Output the [X, Y] coordinate of the center of the cell containing the given text.  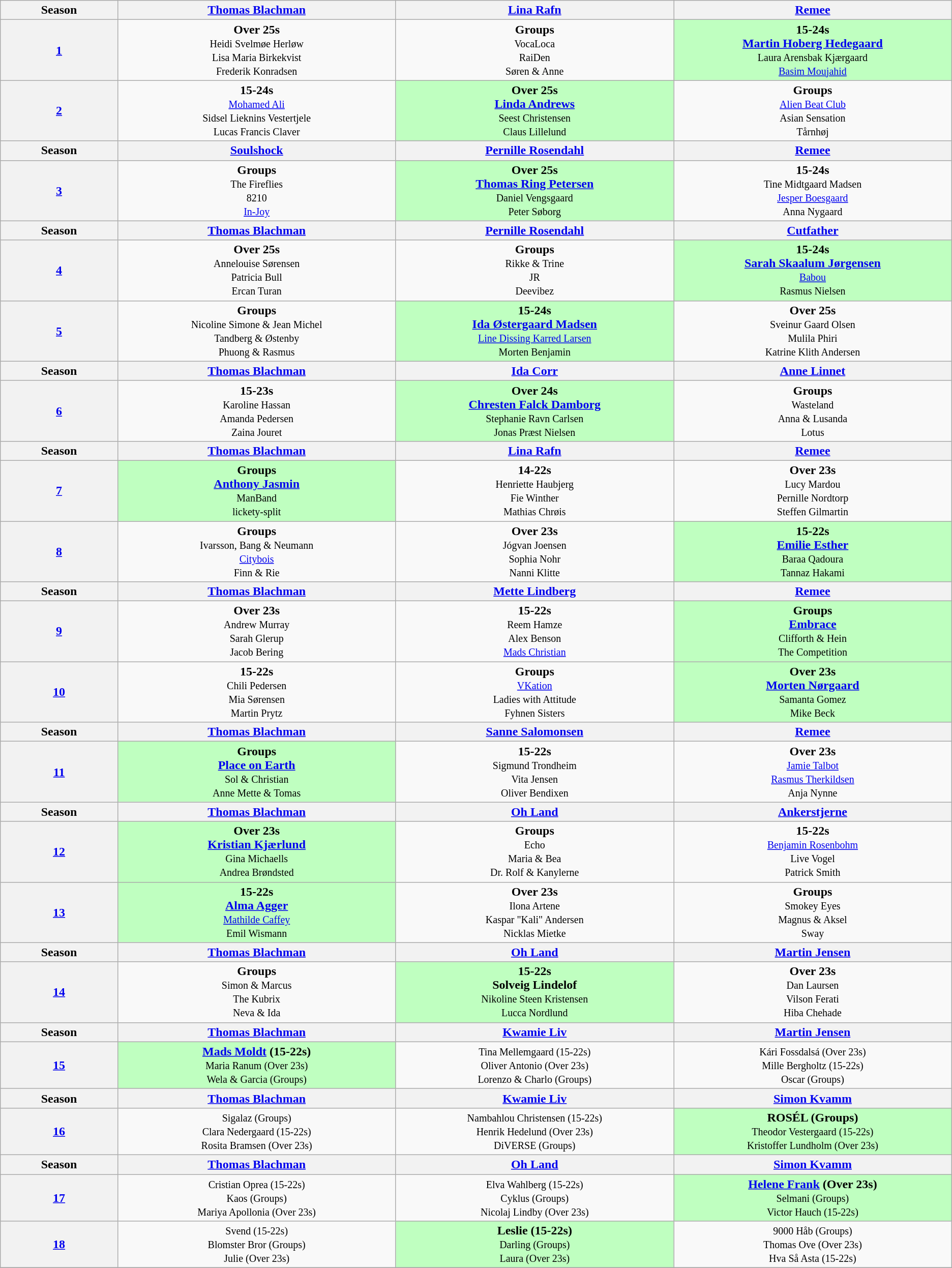
14 [59, 992]
15-23sKaroline HassanAmanda PedersenZaina Jouret [256, 411]
Sigalaz (Groups)Clara Nedergaard (15-22s)Rosita Bramsen (Over 23s) [256, 1131]
Over 25sHeidi Svelmøe HerløwLisa Maria BirkekvistFrederik Konradsen [256, 50]
14-22sHenriette HaubjergFie WintherMathias Chrøis [535, 490]
Mads Moldt (15-22s)Maria Ranum (Over 23s)Wela & Garcia (Groups) [256, 1065]
Ida Corr [535, 371]
9000 Håb (Groups)Thomas Ove (Over 23s)Hva Så Asta (15-22s) [813, 1245]
Over 23sDan LaursenVilson FeratiHiba Chehade [813, 992]
Sanne Salomonsen [535, 732]
15-24sTine Midtgaard MadsenJesper BoesgaardAnna Nygaard [813, 190]
Over 24sChresten Falck DamborgStephanie Ravn CarlsenJonas Præst Nielsen [535, 411]
GroupsEmbraceClifforth & HeinThe Competition [813, 632]
5 [59, 331]
Over 23sMorten NørgaardSamanta GomezMike Beck [813, 692]
Elva Wahlberg (15-22s)Cyklus (Groups)Nicolaj Lindby (Over 23s) [535, 1197]
Over 25s Annelouise SørensenPatricia BullErcan Turan [256, 271]
10 [59, 692]
GroupsAnthony JasminManBandlickety-split [256, 490]
Mette Lindberg [535, 592]
15 [59, 1065]
Over 23sJamie TalbotRasmus TherkildsenAnja Nynne [813, 772]
16 [59, 1131]
GroupsPlace on EarthSol & ChristianAnne Mette & Tomas [256, 772]
Nambahlou Christensen (15-22s)Henrik Hedelund (Over 23s)DiVERSE (Groups) [535, 1131]
Ankerstjerne [813, 812]
15-24sSarah Skaalum JørgensenBabouRasmus Nielsen [813, 271]
12 [59, 851]
GroupsNicoline Simone & Jean MichelTandberg & ØstenbyPhuong & Rasmus [256, 331]
15-22s Chili PedersenMia SørensenMartin Prytz [256, 692]
15-22sEmilie EstherBaraa QadouraTannaz Hakami [813, 551]
Svend (15-22s)Blomster Bror (Groups)Julie (Over 23s) [256, 1245]
Over 23sIlona ArteneKaspar "Kali" AndersenNicklas Mietke [535, 912]
GroupsEchoMaria & BeaDr. Rolf & Kanylerne [535, 851]
15-22sSigmund TrondheimVita JensenOliver Bendixen [535, 772]
GroupsAlien Beat ClubAsian SensationTårnhøj [813, 111]
15-22sAlma AggerMathilde CaffeyEmil Wismann [256, 912]
GroupsIvarsson, Bang & NeumannCityboisFinn & Rie [256, 551]
Cutfather [813, 230]
15-22sSolveig LindelofNikoline Steen KristensenLucca Nordlund [535, 992]
15-24sIda Østergaard MadsenLine Dissing Karred LarsenMorten Benjamin [535, 331]
Tina Mellemgaard (15-22s)Oliver Antonio (Over 23s)Lorenzo & Charlo (Groups) [535, 1065]
Groups The Fireflies8210In-Joy [256, 190]
2 [59, 111]
1 [59, 50]
15-22sBenjamin RosenbohmLive VogelPatrick Smith [813, 851]
Groups Rikke & TrineJRDeevibez [535, 271]
Leslie (15-22s)Darling (Groups)Laura (Over 23s) [535, 1245]
Over 25sSveinur Gaard OlsenMulila PhiriKatrine Klith Andersen [813, 331]
Anne Linnet [813, 371]
Over 23sJógvan JoensenSophia NohrNanni Klitte [535, 551]
Over 23sKristian KjærlundGina MichaellsAndrea Brøndsted [256, 851]
GroupsSimon & MarcusThe KubrixNeva & Ida [256, 992]
Kári Fossdalsá (Over 23s)Mille Bergholtz (15-22s)Oscar (Groups) [813, 1065]
8 [59, 551]
9 [59, 632]
15-24sMohamed AliSidsel Lieknins VestertjeleLucas Francis Claver [256, 111]
GroupsWastelandAnna & LusandaLotus [813, 411]
Over 23sAndrew MurraySarah GlerupJacob Bering [256, 632]
Over 25sLinda AndrewsSeest ChristensenClaus Lillelund [535, 111]
3 [59, 190]
Cristian Oprea (15-22s)Kaos (Groups)Mariya Apollonia (Over 23s) [256, 1197]
ROSÉL (Groups)Theodor Vestergaard (15-22s)Kristoffer Lundholm (Over 23s) [813, 1131]
11 [59, 772]
Soulshock [256, 151]
GroupsVocaLocaRaiDenSøren & Anne [535, 50]
GroupsSmokey EyesMagnus & AkselSway [813, 912]
4 [59, 271]
15-24sMartin Hoberg HedegaardLaura Arensbak KjærgaardBasim Moujahid [813, 50]
Over 25s Thomas Ring PetersenDaniel VengsgaardPeter Søborg [535, 190]
15-22sReem HamzeAlex BensonMads Christian [535, 632]
GroupsVKationLadies with AttitudeFyhnen Sisters [535, 692]
7 [59, 490]
6 [59, 411]
18 [59, 1245]
Over 23sLucy MardouPernille NordtorpSteffen Gilmartin [813, 490]
17 [59, 1197]
Helene Frank (Over 23s)Selmani (Groups)Victor Hauch (15-22s) [813, 1197]
13 [59, 912]
